Determine the (X, Y) coordinate at the center of the cell enclosing the given text.  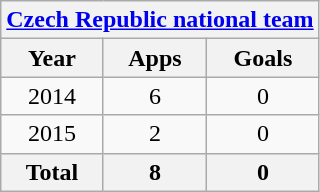
2014 (52, 96)
Total (52, 172)
2 (155, 134)
Apps (155, 58)
6 (155, 96)
8 (155, 172)
2015 (52, 134)
Year (52, 58)
Goals (263, 58)
Czech Republic national team (160, 20)
